Identify which cell holds the provided text, then report its [x, y] central coordinate. 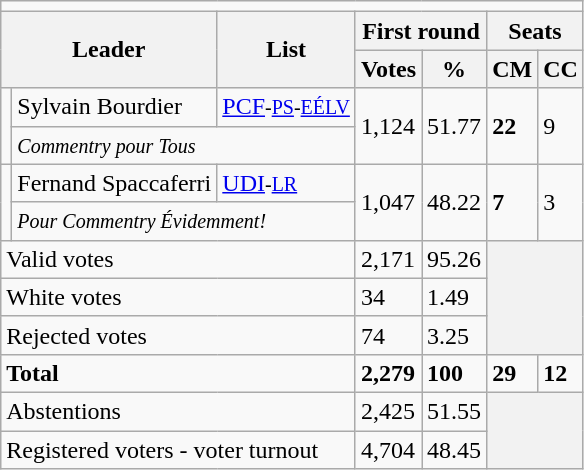
48.22 [454, 202]
1,124 [388, 126]
Votes [388, 69]
9 [561, 126]
74 [388, 335]
51.77 [454, 126]
2,171 [388, 259]
4,704 [388, 449]
95.26 [454, 259]
List [286, 50]
7 [512, 202]
100 [454, 373]
2,425 [388, 411]
51.55 [454, 411]
Total [178, 373]
2,279 [388, 373]
Abstentions [178, 411]
Rejected votes [178, 335]
Commentry pour Tous [184, 145]
Valid votes [178, 259]
Sylvain Bourdier [114, 107]
UDI-LR [286, 183]
PCF-PS-EÉLV [286, 107]
CM [512, 69]
Pour Commentry Évidemment! [184, 221]
3.25 [454, 335]
34 [388, 297]
3 [561, 202]
1,047 [388, 202]
48.45 [454, 449]
Fernand Spaccaferri [114, 183]
Leader [109, 50]
CC [561, 69]
29 [512, 373]
22 [512, 126]
% [454, 69]
Registered voters - voter turnout [178, 449]
First round [420, 31]
Seats [536, 31]
1.49 [454, 297]
White votes [178, 297]
12 [561, 373]
